Extract the (x, y) coordinate from the center of the cell holding the provided text.  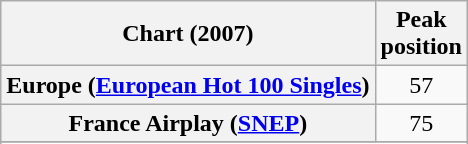
France Airplay (SNEP) (188, 123)
Chart (2007) (188, 34)
57 (421, 85)
Peakposition (421, 34)
Europe (European Hot 100 Singles) (188, 85)
75 (421, 123)
